Detect which cell encompasses the target text, then output its (X, Y) center coordinate. 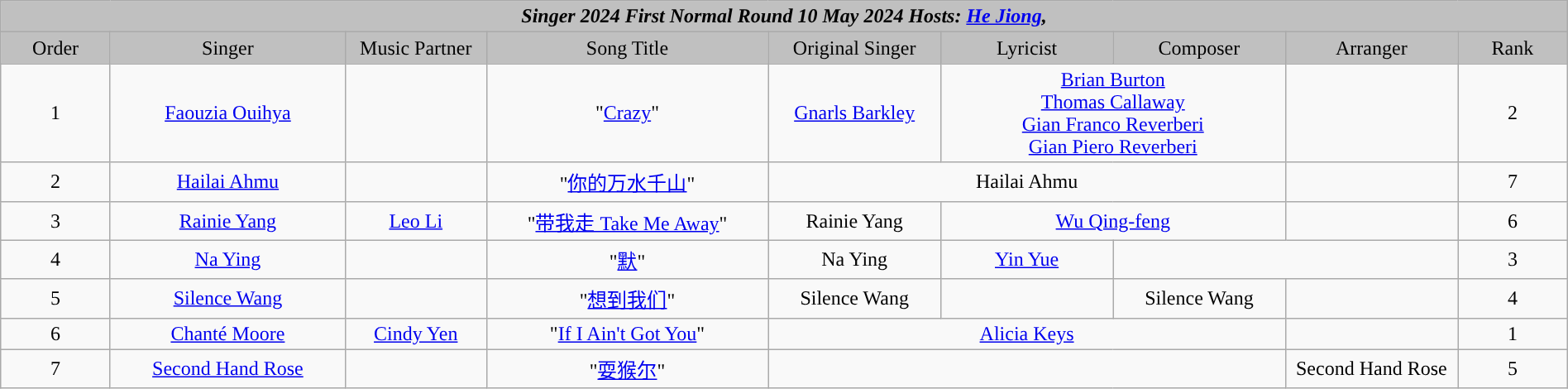
Wu Qing-feng (1113, 220)
Chanté Moore (227, 334)
Order (56, 48)
Music Partner (416, 48)
"想到我们" (627, 298)
Singer (227, 48)
"带我走 Take Me Away" (627, 220)
Original Singer (854, 48)
Brian BurtonThomas CallawayGian Franco ReverberiGian Piero Reverberi (1113, 113)
Arranger (1371, 48)
"你的万水千山" (627, 182)
Yin Yue (1026, 260)
Cindy Yen (416, 334)
Rank (1513, 48)
Composer (1199, 48)
Gnarls Barkley (854, 113)
Lyricist (1026, 48)
Alicia Keys (1027, 334)
Singer 2024 First Normal Round 10 May 2024 Hosts: He Jiong, (784, 17)
"耍猴尔" (627, 369)
Leo Li (416, 220)
"Crazy" (627, 113)
"默" (627, 260)
Faouzia Ouihya (227, 113)
Song Title (627, 48)
"If I Ain't Got You" (627, 334)
